Identify which cell holds the provided text, then report its [x, y] central coordinate. 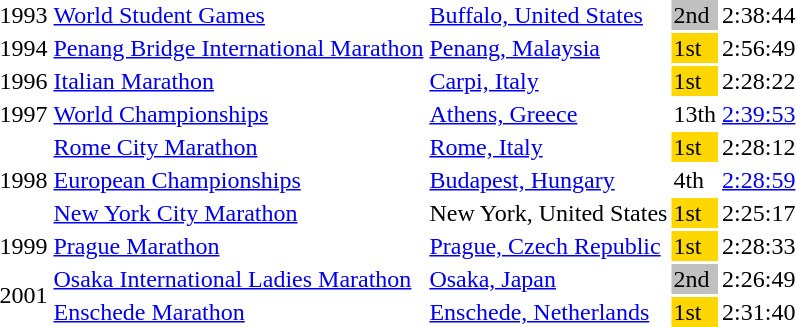
Prague Marathon [238, 246]
4th [695, 180]
Enschede, Netherlands [548, 312]
13th [695, 114]
Penang, Malaysia [548, 48]
Rome, Italy [548, 147]
Carpi, Italy [548, 81]
New York City Marathon [238, 213]
Prague, Czech Republic [548, 246]
Buffalo, United States [548, 15]
Osaka, Japan [548, 279]
Budapest, Hungary [548, 180]
Athens, Greece [548, 114]
Italian Marathon [238, 81]
World Student Games [238, 15]
Rome City Marathon [238, 147]
World Championships [238, 114]
Penang Bridge International Marathon [238, 48]
New York, United States [548, 213]
Osaka International Ladies Marathon [238, 279]
European Championships [238, 180]
Enschede Marathon [238, 312]
